For the text-containing cell, return its midpoint in (x, y) coordinate format. 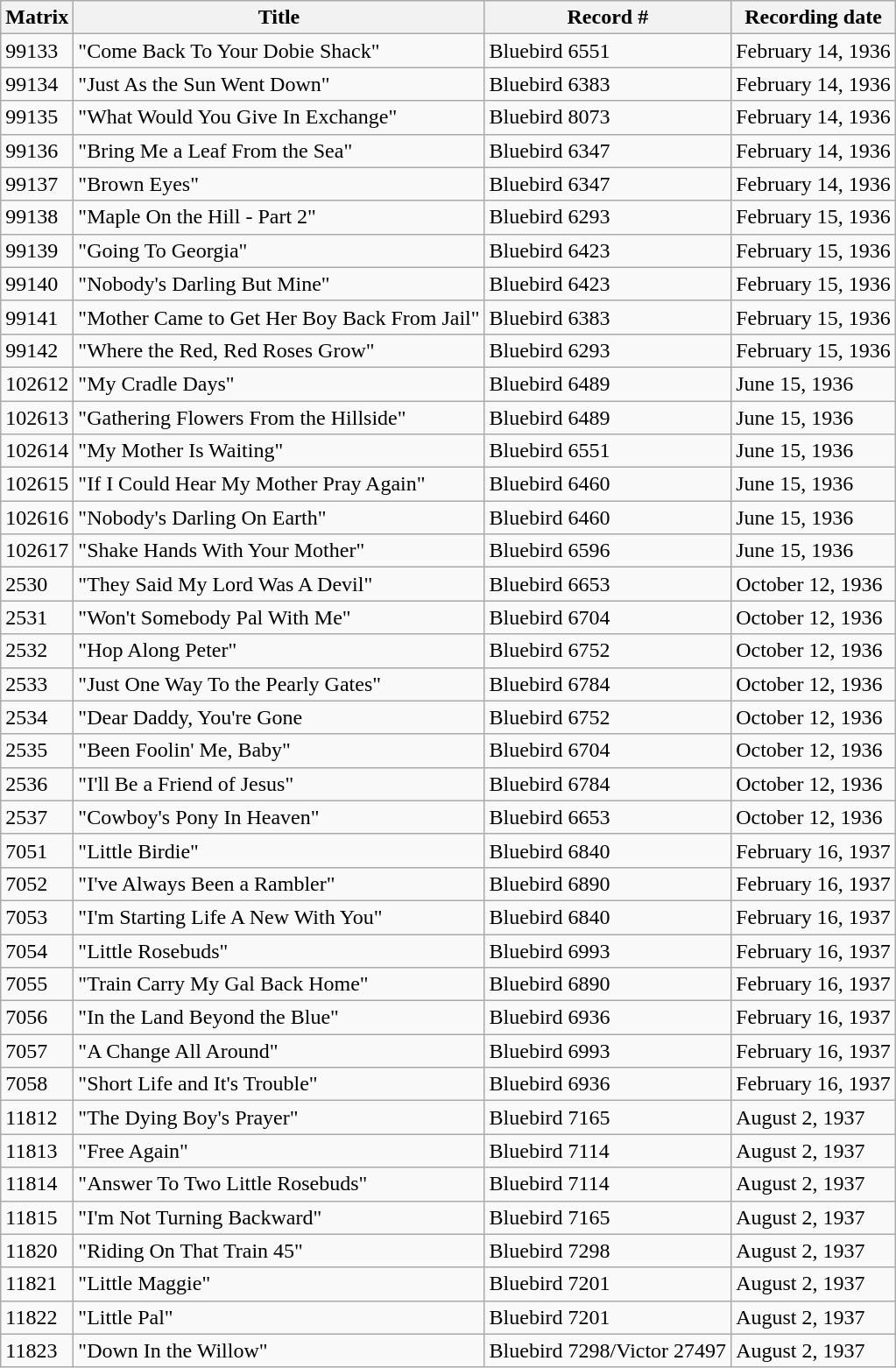
"I'm Not Turning Backward" (279, 1217)
11821 (37, 1284)
"Mother Came to Get Her Boy Back From Jail" (279, 317)
"A Change All Around" (279, 1051)
2532 (37, 651)
"Where the Red, Red Roses Grow" (279, 350)
"My Mother Is Waiting" (279, 451)
7057 (37, 1051)
"Gathering Flowers From the Hillside" (279, 418)
"Short Life and It's Trouble" (279, 1084)
"Going To Georgia" (279, 250)
"I'll Be a Friend of Jesus" (279, 784)
"Down In the Willow" (279, 1350)
2537 (37, 817)
99138 (37, 217)
7052 (37, 884)
"Answer To Two Little Rosebuds" (279, 1184)
"Just One Way To the Pearly Gates" (279, 684)
99141 (37, 317)
11820 (37, 1251)
"I'm Starting Life A New With You" (279, 917)
11814 (37, 1184)
"Been Foolin' Me, Baby" (279, 751)
99135 (37, 117)
"Hop Along Peter" (279, 651)
99137 (37, 184)
"Little Birdie" (279, 850)
Title (279, 18)
102617 (37, 551)
99139 (37, 250)
Bluebird 8073 (608, 117)
99140 (37, 284)
2535 (37, 751)
"Free Again" (279, 1151)
11813 (37, 1151)
"Maple On the Hill - Part 2" (279, 217)
Bluebird 6596 (608, 551)
99134 (37, 84)
2531 (37, 617)
"Come Back To Your Dobie Shack" (279, 51)
"If I Could Hear My Mother Pray Again" (279, 484)
Bluebird 7298 (608, 1251)
11823 (37, 1350)
"They Said My Lord Was A Devil" (279, 584)
102613 (37, 418)
2536 (37, 784)
"Little Rosebuds" (279, 950)
11815 (37, 1217)
Recording date (814, 18)
Record # (608, 18)
"Nobody's Darling On Earth" (279, 518)
7058 (37, 1084)
102612 (37, 384)
102615 (37, 484)
11812 (37, 1118)
"What Would You Give In Exchange" (279, 117)
"Won't Somebody Pal With Me" (279, 617)
"My Cradle Days" (279, 384)
"Brown Eyes" (279, 184)
99133 (37, 51)
Bluebird 7298/Victor 27497 (608, 1350)
"Train Carry My Gal Back Home" (279, 984)
102614 (37, 451)
"Little Pal" (279, 1317)
7054 (37, 950)
"Nobody's Darling But Mine" (279, 284)
"Riding On That Train 45" (279, 1251)
"Bring Me a Leaf From the Sea" (279, 151)
7056 (37, 1018)
Matrix (37, 18)
2530 (37, 584)
11822 (37, 1317)
7053 (37, 917)
2533 (37, 684)
7051 (37, 850)
"In the Land Beyond the Blue" (279, 1018)
"Dear Daddy, You're Gone (279, 717)
99136 (37, 151)
"Shake Hands With Your Mother" (279, 551)
"Little Maggie" (279, 1284)
2534 (37, 717)
102616 (37, 518)
"Cowboy's Pony In Heaven" (279, 817)
"The Dying Boy's Prayer" (279, 1118)
"Just As the Sun Went Down" (279, 84)
"I've Always Been a Rambler" (279, 884)
7055 (37, 984)
99142 (37, 350)
